Scan for the cell matching the given text and deliver its (x, y) coordinate at center. 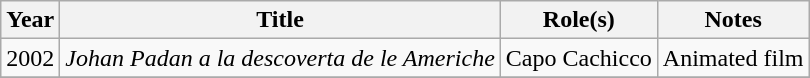
Role(s) (578, 20)
Notes (733, 20)
Year (30, 20)
Animated film (733, 58)
Johan Padan a la descoverta de le Americhe (280, 58)
Title (280, 20)
2002 (30, 58)
Capo Cachicco (578, 58)
